Identify which cell holds the provided text, then report its [x, y] central coordinate. 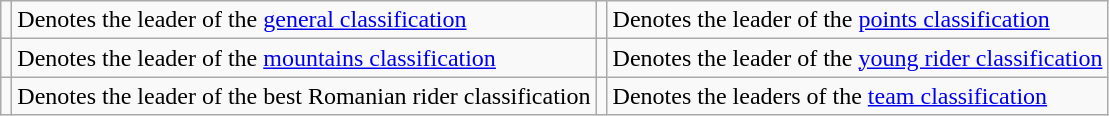
Denotes the leader of the general classification [304, 20]
Denotes the leader of the points classification [858, 20]
Denotes the leader of the young rider classification [858, 58]
Denotes the leaders of the team classification [858, 96]
Denotes the leader of the best Romanian rider classification [304, 96]
Denotes the leader of the mountains classification [304, 58]
